Return [x, y] of the center of cell containing provided text 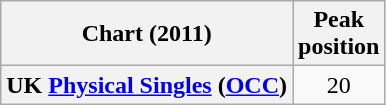
Peakposition [338, 34]
20 [338, 85]
Chart (2011) [147, 34]
UK Physical Singles (OCC) [147, 85]
